Return [X, Y] of the center of cell containing provided text 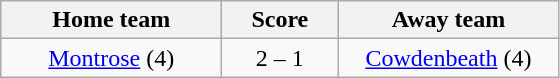
Home team [112, 20]
2 – 1 [280, 58]
Montrose (4) [112, 58]
Away team [448, 20]
Score [280, 20]
Cowdenbeath (4) [448, 58]
